Capture the cell that displays the provided text and extract its [x, y] central coordinate. 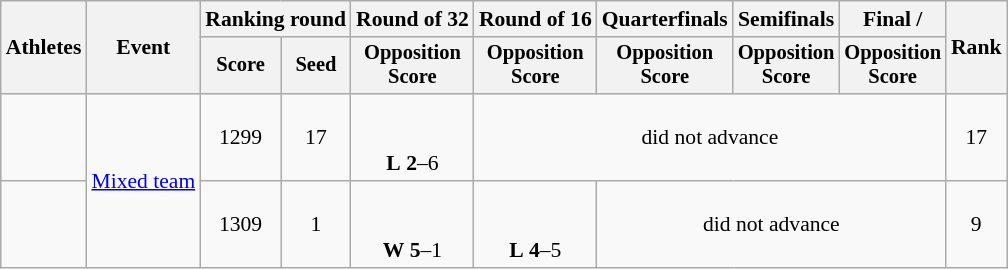
Quarterfinals [665, 19]
1309 [240, 224]
Event [143, 48]
W 5–1 [412, 224]
Ranking round [276, 19]
Score [240, 66]
9 [976, 224]
Seed [316, 66]
Round of 32 [412, 19]
1 [316, 224]
Semifinals [786, 19]
Final / [892, 19]
L 2–6 [412, 138]
Round of 16 [536, 19]
L 4–5 [536, 224]
Rank [976, 48]
Mixed team [143, 180]
Athletes [44, 48]
1299 [240, 138]
